Identify which cell holds the provided text, then report its [X, Y] central coordinate. 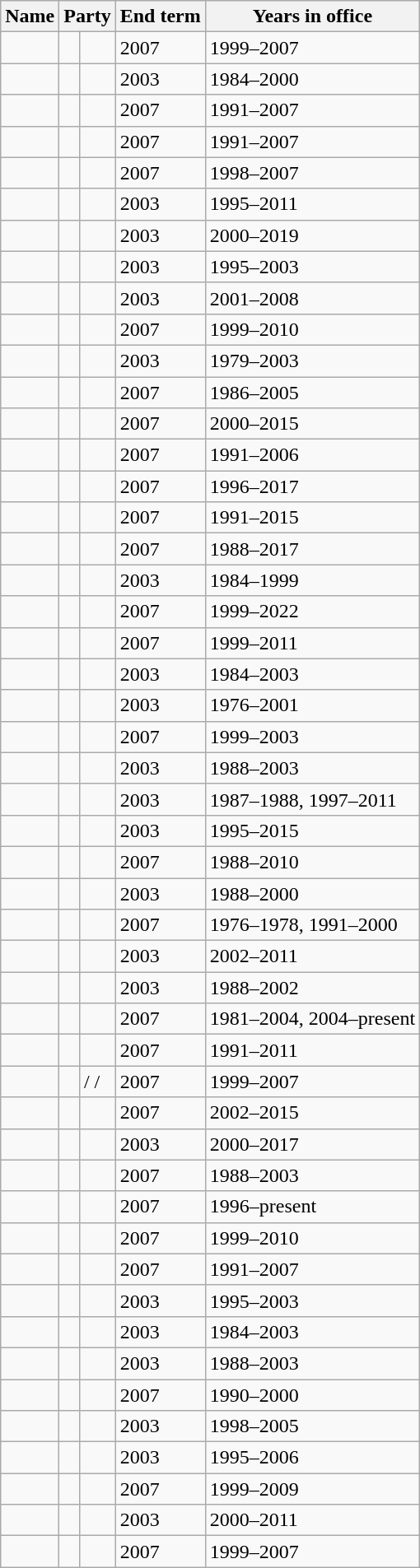
1995–2015 [312, 831]
1979–2003 [312, 361]
2001–2008 [312, 298]
1995–2006 [312, 1458]
1999–2011 [312, 643]
1998–2007 [312, 173]
1976–2001 [312, 705]
1991–2011 [312, 1050]
1988–2017 [312, 549]
2000–2011 [312, 1520]
1990–2000 [312, 1395]
1987–1988, 1997–2011 [312, 799]
1999–2009 [312, 1489]
2000–2015 [312, 424]
Years in office [312, 16]
1988–2000 [312, 893]
1996–2017 [312, 486]
1991–2006 [312, 455]
1991–2015 [312, 518]
2000–2017 [312, 1144]
1999–2022 [312, 612]
Party [87, 16]
1996–present [312, 1207]
1984–2000 [312, 79]
1998–2005 [312, 1426]
1988–2010 [312, 862]
2002–2015 [312, 1113]
1984–1999 [312, 580]
1976–1978, 1991–2000 [312, 925]
1988–2002 [312, 988]
Name [30, 16]
1995–2011 [312, 204]
/ / [97, 1082]
1999–2003 [312, 737]
End term [160, 16]
2000–2019 [312, 235]
2002–2011 [312, 956]
1981–2004, 2004–present [312, 1019]
1986–2005 [312, 393]
